For the text-containing cell, return its midpoint in [X, Y] coordinate format. 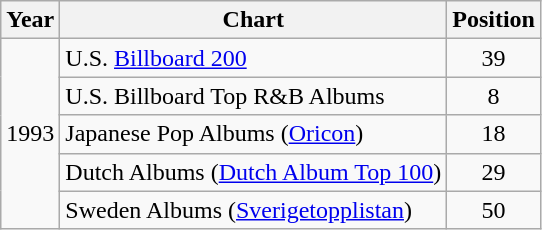
Sweden Albums (Sverigetopplistan) [254, 210]
39 [494, 58]
8 [494, 96]
1993 [30, 134]
50 [494, 210]
Japanese Pop Albums (Oricon) [254, 134]
Chart [254, 20]
U.S. Billboard 200 [254, 58]
Position [494, 20]
Dutch Albums (Dutch Album Top 100) [254, 172]
U.S. Billboard Top R&B Albums [254, 96]
29 [494, 172]
18 [494, 134]
Year [30, 20]
